Locate the cell with the specified text and output its (X, Y) center coordinate. 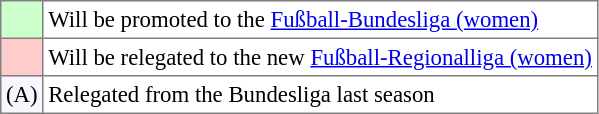
Will be promoted to the Fußball-Bundesliga (women) (320, 20)
(A) (22, 95)
Relegated from the Bundesliga last season (320, 95)
Will be relegated to the new Fußball-Regionalliga (women) (320, 57)
